From the cell containing the given text, extract its center point as [X, Y] coordinate. 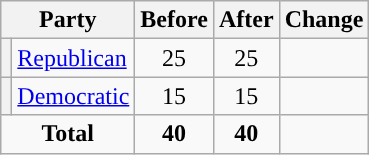
Party [68, 20]
After [246, 20]
Republican [74, 58]
Change [324, 20]
Total [68, 134]
Before [174, 20]
Democratic [74, 96]
